Scan for the cell matching the given text and deliver its [X, Y] coordinate at center. 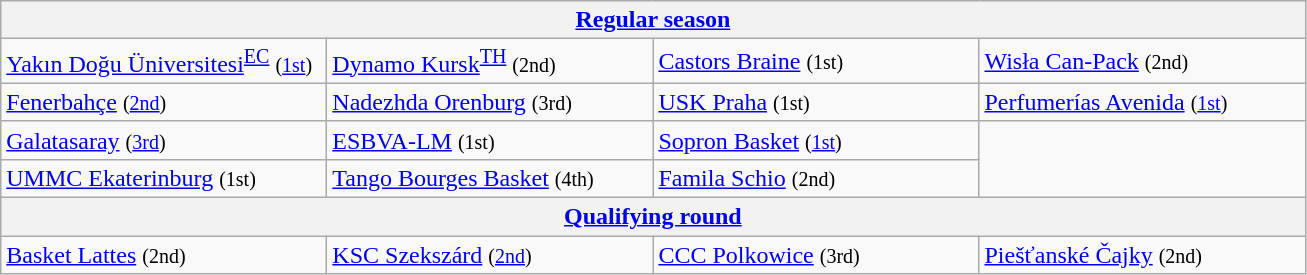
Basket Lattes (2nd) [164, 255]
Tango Bourges Basket (4th) [490, 178]
USK Praha (1st) [816, 102]
ESBVA-LM (1st) [490, 140]
Sopron Basket (1st) [816, 140]
Perfumerías Avenida (1st) [1142, 102]
Castors Braine (1st) [816, 62]
Fenerbahçe (2nd) [164, 102]
Regular season [653, 20]
CCC Polkowice (3rd) [816, 255]
Yakın Doğu ÜniversitesiEC (1st) [164, 62]
Qualifying round [653, 217]
KSC Szekszárd (2nd) [490, 255]
UMMC Ekaterinburg (1st) [164, 178]
Nadezhda Orenburg (3rd) [490, 102]
Famila Schio (2nd) [816, 178]
Wisła Can-Pack (2nd) [1142, 62]
Galatasaray (3rd) [164, 140]
Piešťanské Čajky (2nd) [1142, 255]
Dynamo KurskTH (2nd) [490, 62]
